Scan for the cell matching the given text and deliver its [x, y] coordinate at center. 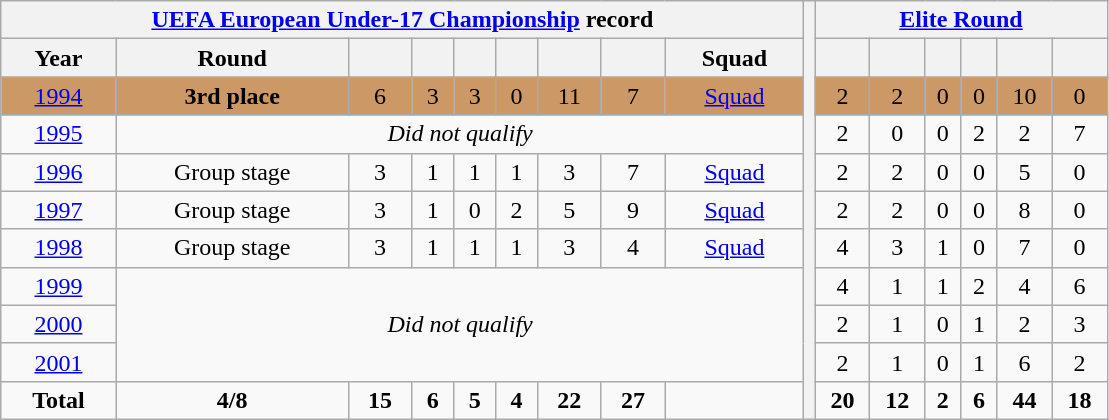
18 [1080, 400]
2000 [58, 324]
20 [842, 400]
Round [232, 58]
1998 [58, 248]
22 [569, 400]
8 [1024, 210]
27 [633, 400]
1997 [58, 210]
Total [58, 400]
44 [1024, 400]
1999 [58, 286]
1995 [58, 134]
9 [633, 210]
Elite Round [961, 20]
1996 [58, 172]
3rd place [232, 96]
11 [569, 96]
12 [898, 400]
4/8 [232, 400]
10 [1024, 96]
15 [380, 400]
UEFA European Under-17 Championship record [402, 20]
Year [58, 58]
2001 [58, 362]
1994 [58, 96]
